Detect which cell encompasses the target text, then output its (x, y) center coordinate. 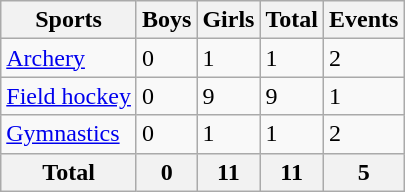
Field hockey (69, 96)
5 (363, 172)
Sports (69, 20)
Girls (228, 20)
Archery (69, 58)
Events (363, 20)
Boys (166, 20)
Gymnastics (69, 134)
